Output the (x, y) coordinate of the center of the cell containing the given text.  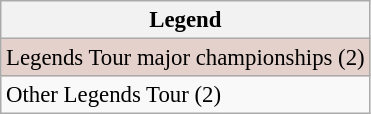
Legend (186, 20)
Other Legends Tour (2) (186, 95)
Legends Tour major championships (2) (186, 58)
